Scan for the cell matching the given text and deliver its (X, Y) coordinate at center. 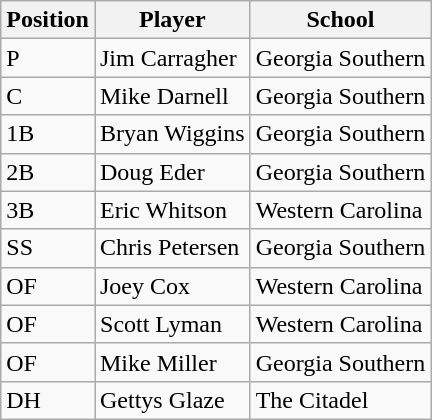
School (340, 20)
DH (48, 400)
Position (48, 20)
Gettys Glaze (172, 400)
The Citadel (340, 400)
P (48, 58)
1B (48, 134)
SS (48, 248)
3B (48, 210)
Doug Eder (172, 172)
Eric Whitson (172, 210)
C (48, 96)
Bryan Wiggins (172, 134)
Joey Cox (172, 286)
Chris Petersen (172, 248)
2B (48, 172)
Mike Darnell (172, 96)
Player (172, 20)
Mike Miller (172, 362)
Scott Lyman (172, 324)
Jim Carragher (172, 58)
